Identify which cell holds the provided text, then report its (X, Y) central coordinate. 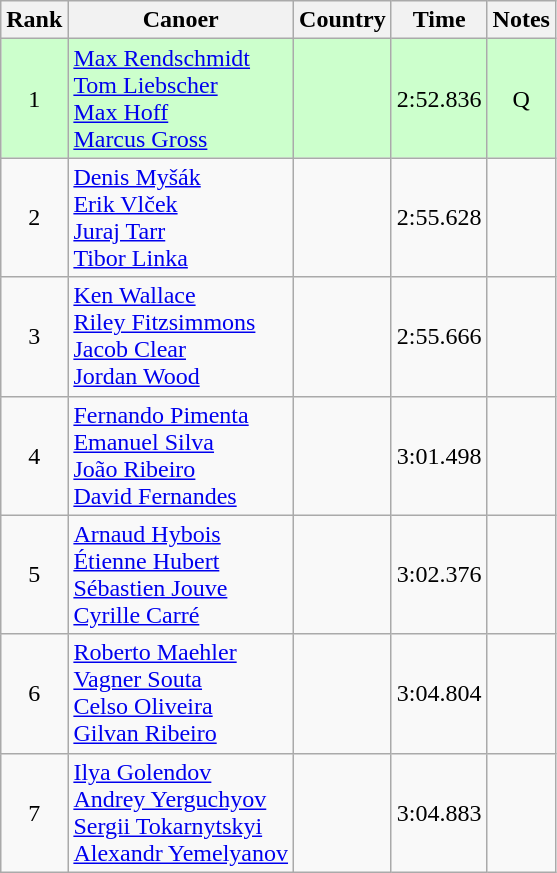
Ilya GolendovAndrey YerguchyovSergii TokarnytskyiAlexandr Yemelyanov (181, 812)
1 (34, 98)
Roberto MaehlerVagner SoutaCelso OliveiraGilvan Ribeiro (181, 694)
6 (34, 694)
Max RendschmidtTom LiebscherMax HoffMarcus Gross (181, 98)
3 (34, 336)
3:04.804 (439, 694)
3:02.376 (439, 574)
Country (343, 20)
2:52.836 (439, 98)
2:55.666 (439, 336)
Time (439, 20)
Ken WallaceRiley FitzsimmonsJacob ClearJordan Wood (181, 336)
Rank (34, 20)
Fernando PimentaEmanuel SilvaJoão RibeiroDavid Fernandes (181, 456)
Canoer (181, 20)
4 (34, 456)
Q (521, 98)
Denis MyšákErik VlčekJuraj TarrTibor Linka (181, 218)
Notes (521, 20)
3:04.883 (439, 812)
2 (34, 218)
5 (34, 574)
2:55.628 (439, 218)
7 (34, 812)
3:01.498 (439, 456)
Arnaud HyboisÉtienne HubertSébastien JouveCyrille Carré (181, 574)
